Extract the [x, y] coordinate from the center of the cell holding the provided text.  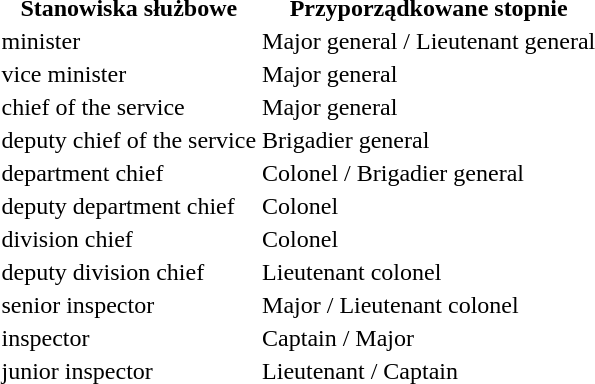
senior inspector [129, 305]
deputy department chief [129, 206]
deputy division chief [129, 272]
chief of the service [129, 107]
deputy chief of the service [129, 140]
vice minister [129, 74]
minister [129, 41]
inspector [129, 338]
department chief [129, 173]
division chief [129, 239]
